Return the (X, Y) coordinate for the center point of the cell that contains the specified text.  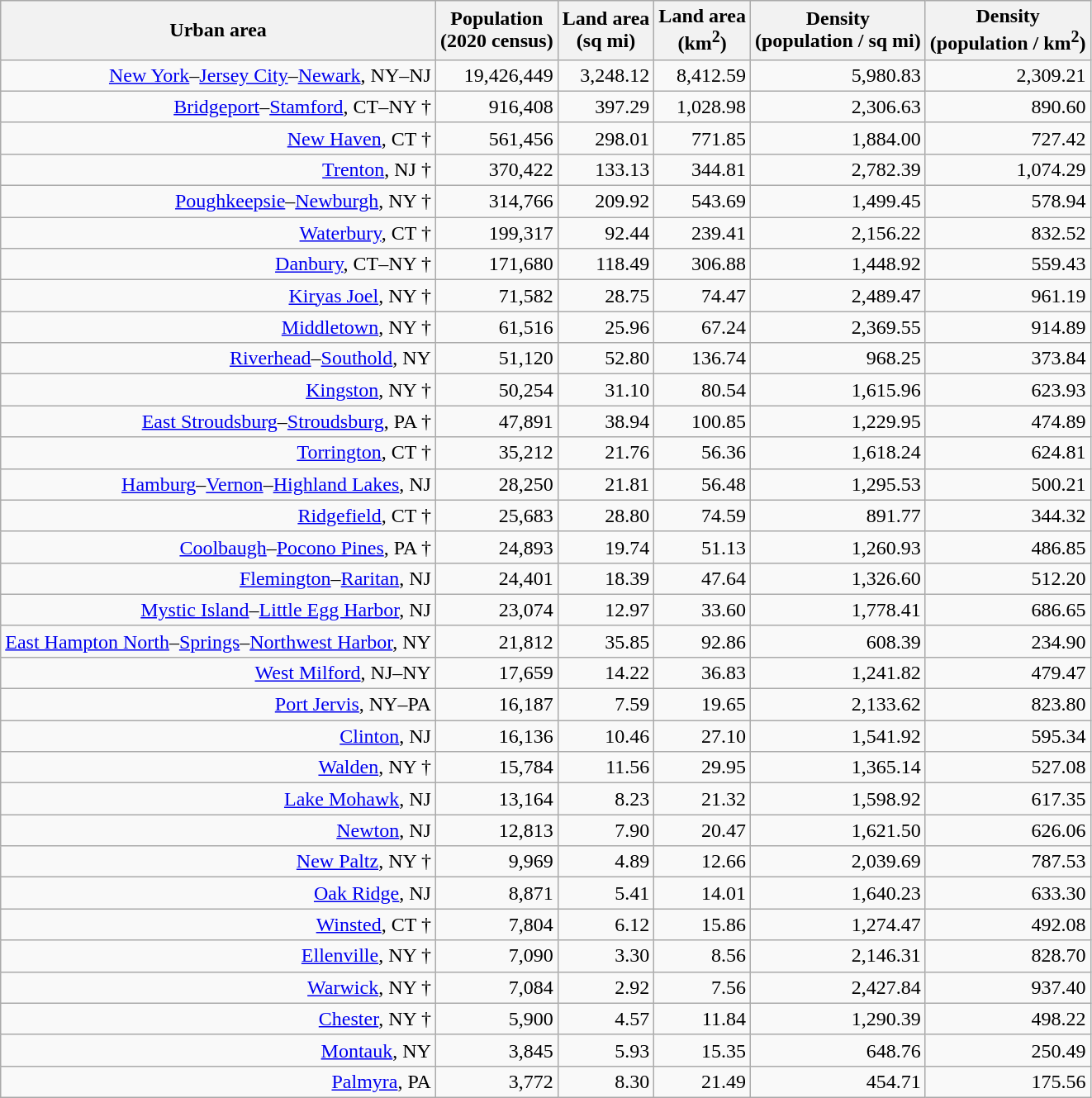
3,845 (496, 1050)
47,891 (496, 421)
1,074.29 (1008, 169)
74.47 (702, 296)
787.53 (1008, 862)
13,164 (496, 799)
16,187 (496, 705)
19,426,449 (496, 75)
2,489.47 (838, 296)
36.83 (702, 673)
633.30 (1008, 893)
Torrington, CT † (218, 453)
492.08 (1008, 925)
18.39 (606, 578)
171,680 (496, 264)
Density(population / km2) (1008, 31)
Hamburg–Vernon–Highland Lakes, NJ (218, 484)
7.59 (606, 705)
298.01 (606, 138)
16,136 (496, 736)
Chester, NY † (218, 1019)
11.56 (606, 768)
11.84 (702, 1019)
1,241.82 (838, 673)
56.48 (702, 484)
474.89 (1008, 421)
3,772 (496, 1081)
7.90 (606, 830)
25.96 (606, 327)
4.89 (606, 862)
Mystic Island–Little Egg Harbor, NJ (218, 610)
500.21 (1008, 484)
914.89 (1008, 327)
133.13 (606, 169)
80.54 (702, 390)
2,156.22 (838, 233)
Land area(km2) (702, 31)
1,365.14 (838, 768)
67.24 (702, 327)
1,598.92 (838, 799)
1,541.92 (838, 736)
397.29 (606, 107)
1,615.96 (838, 390)
7,090 (496, 956)
Winsted, CT † (218, 925)
15.86 (702, 925)
937.40 (1008, 987)
12.97 (606, 610)
Population(2020 census) (496, 31)
234.90 (1008, 641)
1,260.93 (838, 547)
31.10 (606, 390)
1,290.39 (838, 1019)
Newton, NJ (218, 830)
21,812 (496, 641)
100.85 (702, 421)
2,039.69 (838, 862)
1,028.98 (702, 107)
454.71 (838, 1081)
832.52 (1008, 233)
5,900 (496, 1019)
25,683 (496, 516)
1,621.50 (838, 830)
3.30 (606, 956)
370,422 (496, 169)
35.85 (606, 641)
28,250 (496, 484)
623.93 (1008, 390)
648.76 (838, 1050)
595.34 (1008, 736)
23,074 (496, 610)
71,582 (496, 296)
1,618.24 (838, 453)
12,813 (496, 830)
Riverhead–Southold, NY (218, 359)
West Milford, NJ–NY (218, 673)
7,804 (496, 925)
Poughkeepsie–Newburgh, NY † (218, 202)
74.59 (702, 516)
14.22 (606, 673)
1,640.23 (838, 893)
Middletown, NY † (218, 327)
27.10 (702, 736)
Waterbury, CT † (218, 233)
15,784 (496, 768)
14.01 (702, 893)
New Paltz, NY † (218, 862)
38.94 (606, 421)
727.42 (1008, 138)
Ridgefield, CT † (218, 516)
21.76 (606, 453)
1,326.60 (838, 578)
Flemington–Raritan, NJ (218, 578)
Clinton, NJ (218, 736)
6.12 (606, 925)
916,408 (496, 107)
15.35 (702, 1050)
Coolbaugh–Pocono Pines, PA † (218, 547)
Kiryas Joel, NY † (218, 296)
5.93 (606, 1050)
578.94 (1008, 202)
10.46 (606, 736)
Bridgeport–Stamford, CT–NY † (218, 107)
2,782.39 (838, 169)
8,871 (496, 893)
Oak Ridge, NJ (218, 893)
28.80 (606, 516)
28.75 (606, 296)
2,306.63 (838, 107)
19.65 (702, 705)
1,499.45 (838, 202)
624.81 (1008, 453)
East Hampton North–Springs–Northwest Harbor, NY (218, 641)
512.20 (1008, 578)
199,317 (496, 233)
Port Jervis, NY–PA (218, 705)
92.44 (606, 233)
5.41 (606, 893)
61,516 (496, 327)
1,778.41 (838, 610)
239.41 (702, 233)
2,427.84 (838, 987)
East Stroudsburg–Stroudsburg, PA † (218, 421)
686.65 (1008, 610)
21.81 (606, 484)
1,229.95 (838, 421)
Lake Mohawk, NJ (218, 799)
Montauk, NY (218, 1050)
136.74 (702, 359)
8,412.59 (702, 75)
7,084 (496, 987)
626.06 (1008, 830)
8.56 (702, 956)
890.60 (1008, 107)
1,295.53 (838, 484)
314,766 (496, 202)
828.70 (1008, 956)
12.66 (702, 862)
47.64 (702, 578)
891.77 (838, 516)
771.85 (702, 138)
1,884.00 (838, 138)
823.80 (1008, 705)
19.74 (606, 547)
33.60 (702, 610)
Trenton, NJ † (218, 169)
2,309.21 (1008, 75)
527.08 (1008, 768)
617.35 (1008, 799)
2,133.62 (838, 705)
2.92 (606, 987)
961.19 (1008, 296)
Palmyra, PA (218, 1081)
Ellenville, NY † (218, 956)
51.13 (702, 547)
Kingston, NY † (218, 390)
561,456 (496, 138)
24,893 (496, 547)
New York–Jersey City–Newark, NY–NJ (218, 75)
968.25 (838, 359)
29.95 (702, 768)
344.81 (702, 169)
21.49 (702, 1081)
1,274.47 (838, 925)
Danbury, CT–NY † (218, 264)
3,248.12 (606, 75)
51,120 (496, 359)
344.32 (1008, 516)
479.47 (1008, 673)
559.43 (1008, 264)
486.85 (1008, 547)
Warwick, NY † (218, 987)
498.22 (1008, 1019)
9,969 (496, 862)
Land area(sq mi) (606, 31)
306.88 (702, 264)
35,212 (496, 453)
20.47 (702, 830)
4.57 (606, 1019)
175.56 (1008, 1081)
8.23 (606, 799)
7.56 (702, 987)
24,401 (496, 578)
5,980.83 (838, 75)
21.32 (702, 799)
209.92 (606, 202)
52.80 (606, 359)
50,254 (496, 390)
543.69 (702, 202)
8.30 (606, 1081)
92.86 (702, 641)
118.49 (606, 264)
2,146.31 (838, 956)
608.39 (838, 641)
56.36 (702, 453)
Walden, NY † (218, 768)
17,659 (496, 673)
1,448.92 (838, 264)
250.49 (1008, 1050)
Urban area (218, 31)
2,369.55 (838, 327)
373.84 (1008, 359)
Density(population / sq mi) (838, 31)
New Haven, CT † (218, 138)
